Output the [X, Y] coordinate of the center of the cell containing the given text.  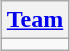
Team [35, 20]
